Provide the (x, y) coordinate of the cell's center where the given text is located.  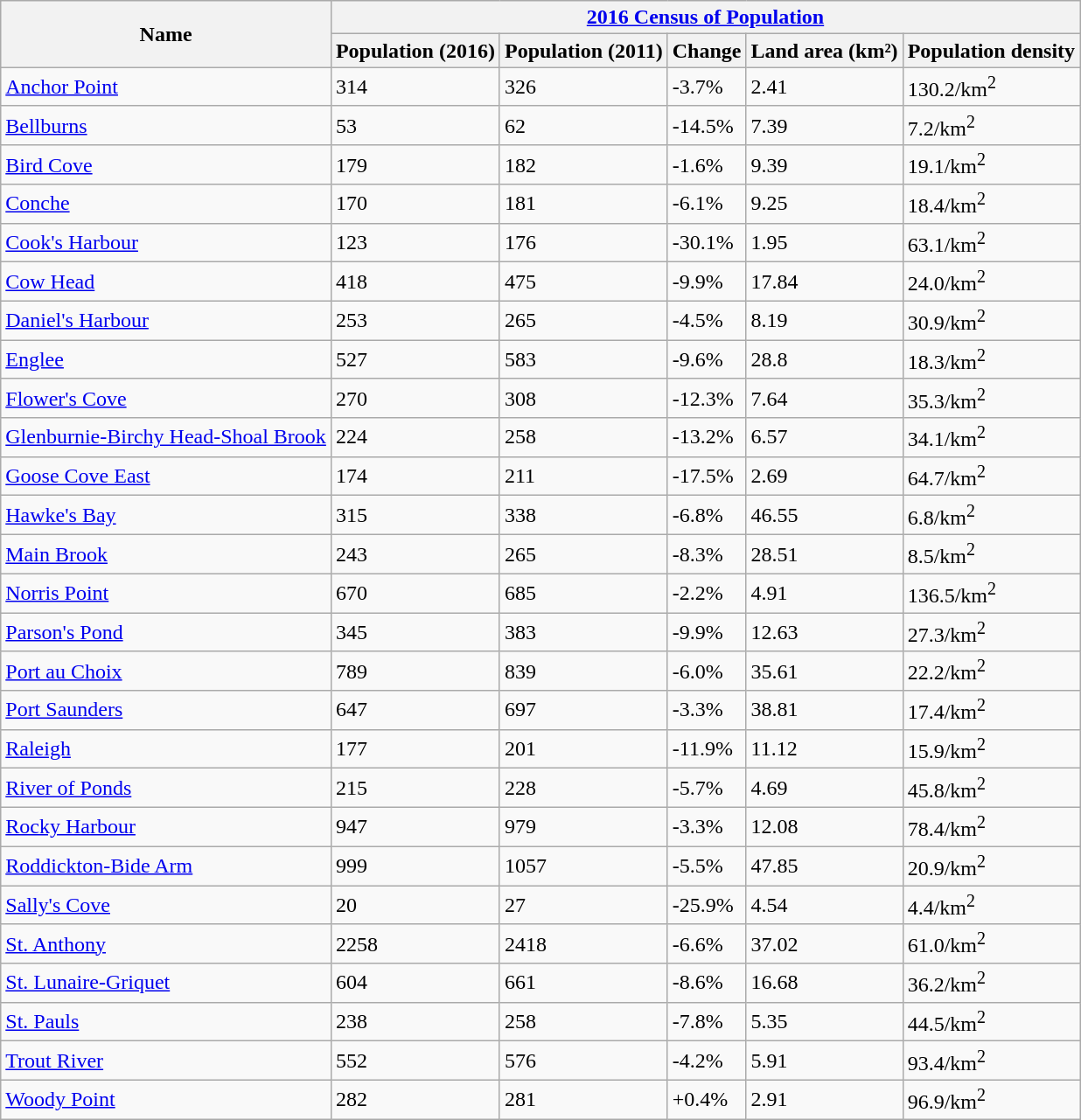
338 (583, 516)
Roddickton-Bide Arm (166, 866)
177 (415, 748)
253 (415, 320)
35.3/km2 (991, 399)
-12.3% (707, 399)
-5.5% (707, 866)
78.4/km2 (991, 827)
647 (415, 710)
Main Brook (166, 554)
Port au Choix (166, 671)
34.1/km2 (991, 437)
Flower's Cove (166, 399)
8.5/km2 (991, 554)
St. Pauls (166, 1021)
-14.5% (707, 126)
-25.9% (707, 906)
270 (415, 399)
2258 (415, 944)
527 (415, 360)
136.5/km2 (991, 593)
Land area (km²) (824, 51)
Trout River (166, 1061)
Population (2016) (415, 51)
789 (415, 671)
30.9/km2 (991, 320)
-9.6% (707, 360)
979 (583, 827)
Bird Cove (166, 164)
176 (583, 243)
63.1/km2 (991, 243)
61.0/km2 (991, 944)
215 (415, 789)
37.02 (824, 944)
Daniel's Harbour (166, 320)
282 (415, 1100)
12.08 (824, 827)
314 (415, 87)
45.8/km2 (991, 789)
St. Anthony (166, 944)
604 (415, 983)
4.69 (824, 789)
-30.1% (707, 243)
2.69 (824, 476)
96.9/km2 (991, 1100)
Parson's Pond (166, 633)
326 (583, 87)
4.4/km2 (991, 906)
93.4/km2 (991, 1061)
5.91 (824, 1061)
182 (583, 164)
-6.8% (707, 516)
Englee (166, 360)
315 (415, 516)
2418 (583, 944)
St. Lunaire-Griquet (166, 983)
-6.1% (707, 205)
999 (415, 866)
4.54 (824, 906)
36.2/km2 (991, 983)
Hawke's Bay (166, 516)
17.4/km2 (991, 710)
Norris Point (166, 593)
685 (583, 593)
228 (583, 789)
-13.2% (707, 437)
Rocky Harbour (166, 827)
1.95 (824, 243)
224 (415, 437)
Anchor Point (166, 87)
11.12 (824, 748)
18.3/km2 (991, 360)
44.5/km2 (991, 1021)
6.8/km2 (991, 516)
Conche (166, 205)
20.9/km2 (991, 866)
River of Ponds (166, 789)
-7.8% (707, 1021)
64.7/km2 (991, 476)
-4.2% (707, 1061)
15.9/km2 (991, 748)
211 (583, 476)
7.2/km2 (991, 126)
123 (415, 243)
Sally's Cove (166, 906)
47.85 (824, 866)
27.3/km2 (991, 633)
28.8 (824, 360)
238 (415, 1021)
38.81 (824, 710)
20 (415, 906)
-3.7% (707, 87)
27 (583, 906)
7.64 (824, 399)
28.51 (824, 554)
697 (583, 710)
243 (415, 554)
Glenburnie-Birchy Head-Shoal Brook (166, 437)
181 (583, 205)
661 (583, 983)
Bellburns (166, 126)
35.61 (824, 671)
-6.0% (707, 671)
Population density (991, 51)
Woody Point (166, 1100)
947 (415, 827)
576 (583, 1061)
Name (166, 34)
308 (583, 399)
670 (415, 593)
9.25 (824, 205)
-5.7% (707, 789)
12.63 (824, 633)
-6.6% (707, 944)
Cow Head (166, 282)
201 (583, 748)
-17.5% (707, 476)
22.2/km2 (991, 671)
5.35 (824, 1021)
-11.9% (707, 748)
Cook's Harbour (166, 243)
2.41 (824, 87)
475 (583, 282)
583 (583, 360)
281 (583, 1100)
345 (415, 633)
4.91 (824, 593)
8.19 (824, 320)
7.39 (824, 126)
9.39 (824, 164)
6.57 (824, 437)
+0.4% (707, 1100)
-8.3% (707, 554)
Change (707, 51)
-2.2% (707, 593)
Raleigh (166, 748)
53 (415, 126)
46.55 (824, 516)
-8.6% (707, 983)
383 (583, 633)
839 (583, 671)
17.84 (824, 282)
174 (415, 476)
16.68 (824, 983)
2.91 (824, 1100)
19.1/km2 (991, 164)
Goose Cove East (166, 476)
18.4/km2 (991, 205)
418 (415, 282)
24.0/km2 (991, 282)
179 (415, 164)
-1.6% (707, 164)
Port Saunders (166, 710)
1057 (583, 866)
170 (415, 205)
130.2/km2 (991, 87)
2016 Census of Population (705, 17)
Population (2011) (583, 51)
-4.5% (707, 320)
62 (583, 126)
552 (415, 1061)
